For the text-containing cell, return its midpoint in [X, Y] coordinate format. 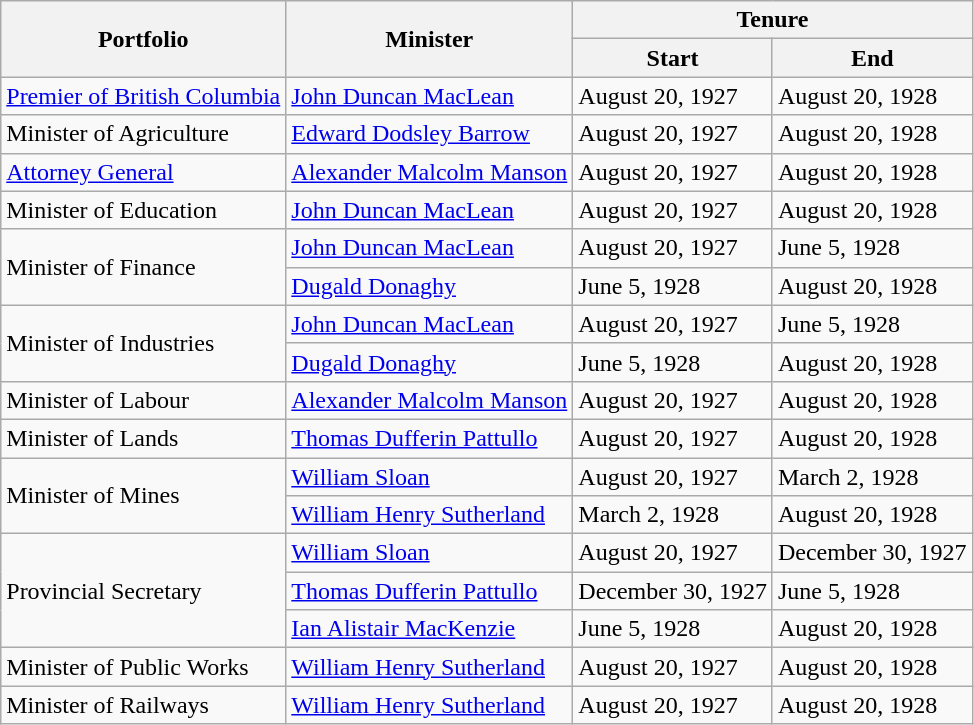
Minister of Mines [144, 496]
Premier of British Columbia [144, 96]
Minister of Public Works [144, 667]
Minister [430, 39]
Minister of Education [144, 210]
Minister of Lands [144, 438]
End [872, 58]
Minister of Agriculture [144, 134]
Start [673, 58]
Attorney General [144, 172]
Edward Dodsley Barrow [430, 134]
Ian Alistair MacKenzie [430, 629]
Minister of Railways [144, 705]
Portfolio [144, 39]
Minister of Labour [144, 400]
Provincial Secretary [144, 591]
Minister of Industries [144, 343]
Minister of Finance [144, 267]
Tenure [772, 20]
